Provide the (X, Y) coordinate of the cell's center where the given text is located.  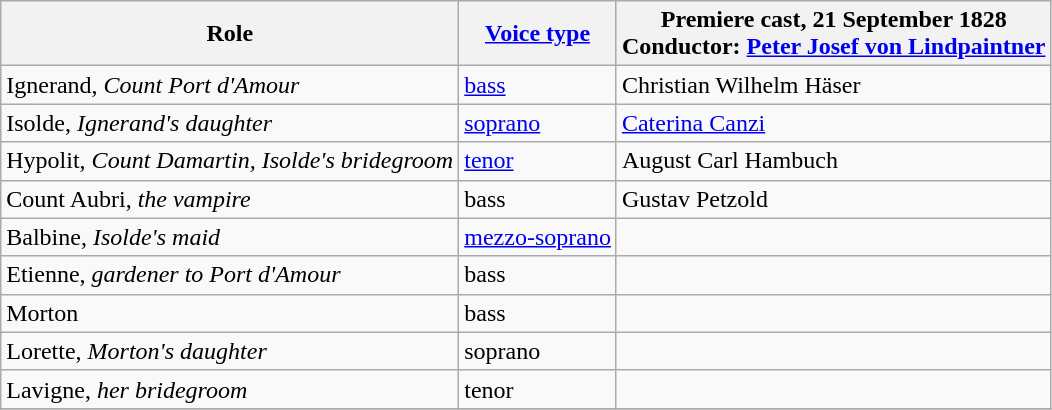
Voice type (538, 34)
Lavigne, her bridegroom (230, 389)
Gustav Petzold (834, 199)
Balbine, Isolde's maid (230, 237)
Premiere cast, 21 September 1828Conductor: Peter Josef von Lindpaintner (834, 34)
Role (230, 34)
Morton (230, 313)
Christian Wilhelm Häser (834, 85)
Hypolit, Count Damartin, Isolde's bridegroom (230, 161)
mezzo-soprano (538, 237)
Etienne, gardener to Port d'Amour (230, 275)
Lorette, Morton's daughter (230, 351)
Ignerand, Count Port d'Amour (230, 85)
August Carl Hambuch (834, 161)
Caterina Canzi (834, 123)
Count Aubri, the vampire (230, 199)
Isolde, Ignerand's daughter (230, 123)
